Pinpoint the cell where the given text exists, returning its [x, y] midpoint coordinate. 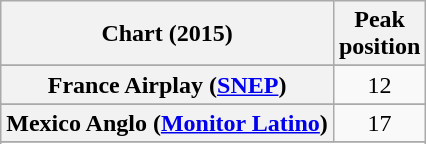
France Airplay (SNEP) [168, 85]
Peakposition [379, 34]
Chart (2015) [168, 34]
Mexico Anglo (Monitor Latino) [168, 123]
17 [379, 123]
12 [379, 85]
